Scan for the cell matching the given text and deliver its [X, Y] coordinate at center. 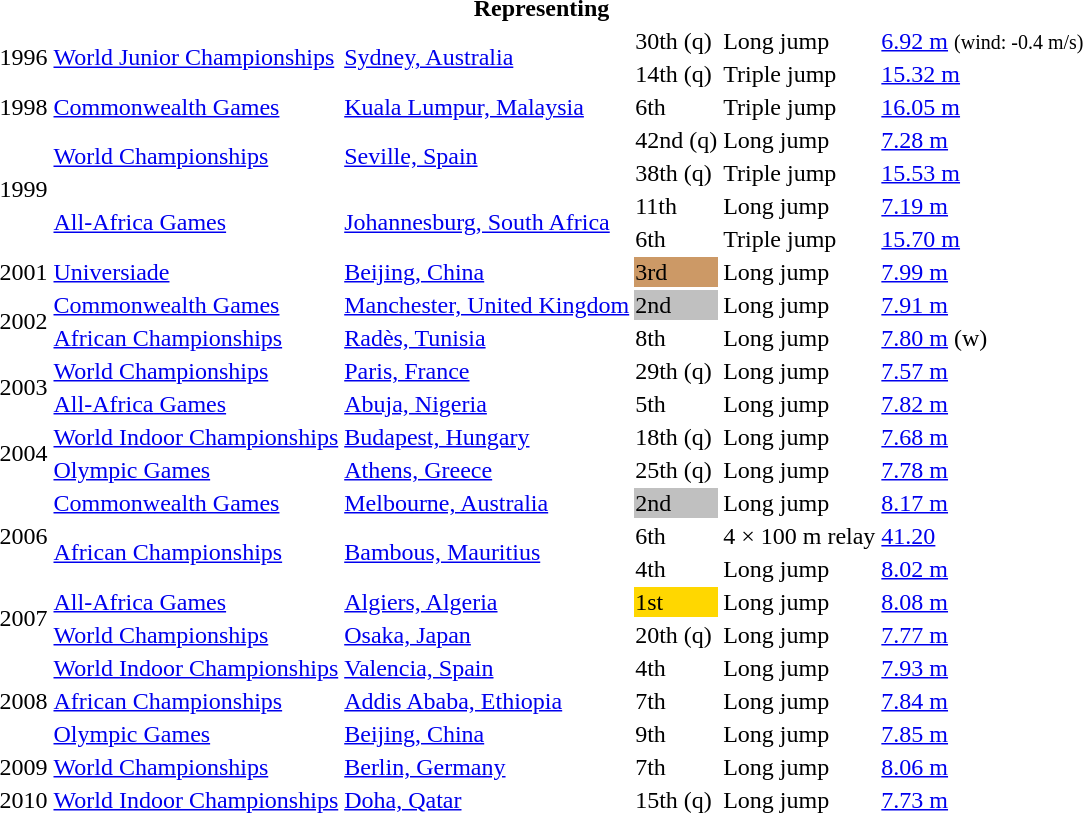
30th (q) [676, 41]
Johannesburg, South Africa [487, 222]
Kuala Lumpur, Malaysia [487, 107]
Athens, Greece [487, 470]
Melbourne, Australia [487, 503]
20th (q) [676, 635]
Valencia, Spain [487, 668]
Berlin, Germany [487, 767]
4 × 100 m relay [800, 536]
8th [676, 338]
1st [676, 602]
Addis Ababa, Ethiopia [487, 701]
Sydney, Australia [487, 58]
Budapest, Hungary [487, 437]
Universiade [196, 272]
3rd [676, 272]
42nd (q) [676, 140]
World Junior Championships [196, 58]
Abuja, Nigeria [487, 404]
Seville, Spain [487, 156]
5th [676, 404]
Radès, Tunisia [487, 338]
18th (q) [676, 437]
Bambous, Mauritius [487, 552]
14th (q) [676, 74]
Algiers, Algeria [487, 602]
38th (q) [676, 173]
Osaka, Japan [487, 635]
25th (q) [676, 470]
11th [676, 206]
Paris, France [487, 371]
9th [676, 734]
Manchester, United Kingdom [487, 305]
29th (q) [676, 371]
